For the text-containing cell, return its midpoint in [X, Y] coordinate format. 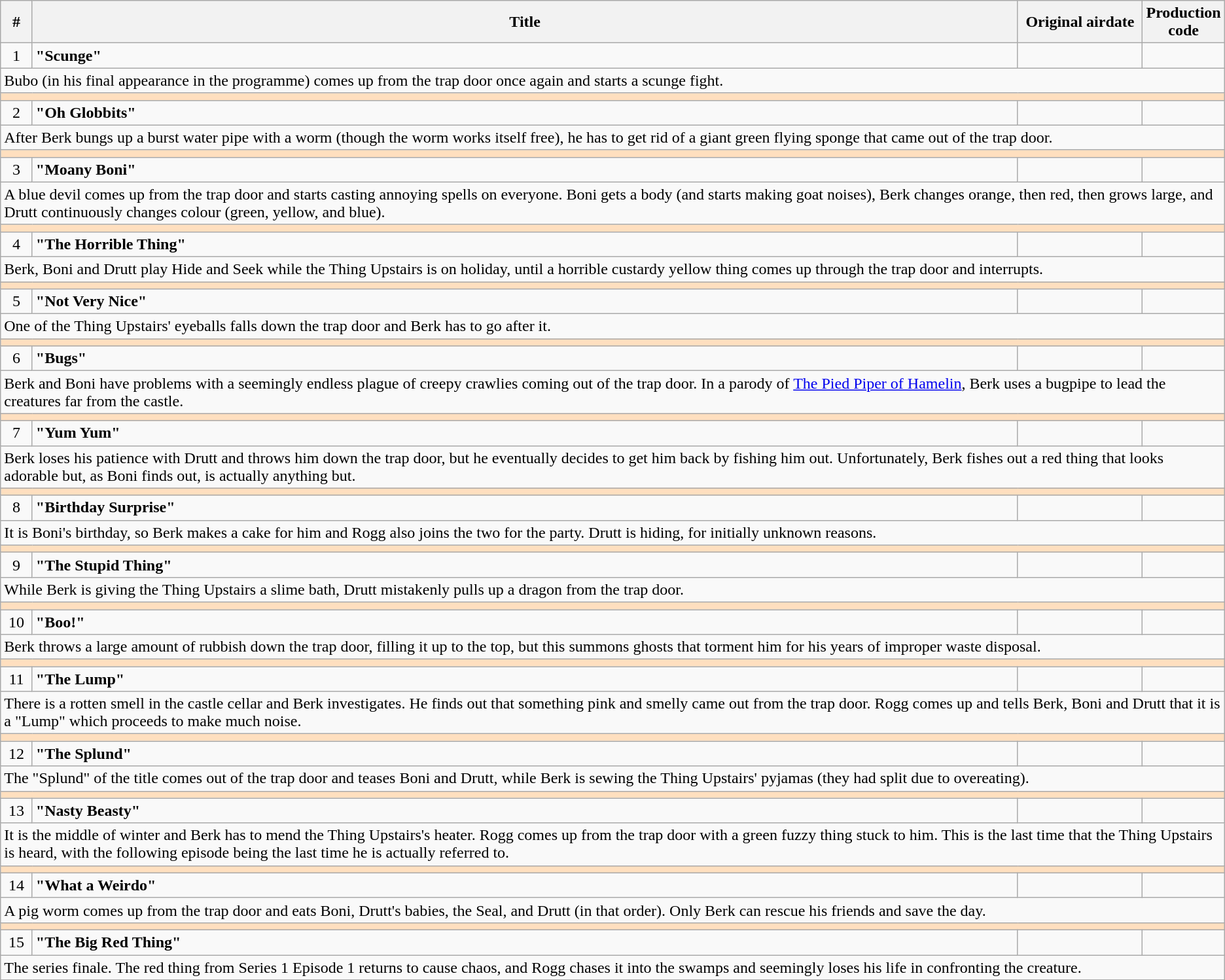
"Not Very Nice" [525, 302]
"Birthday Surprise" [525, 508]
9 [17, 565]
"Yum Yum" [525, 433]
"The Horrible Thing" [525, 244]
6 [17, 359]
While Berk is giving the Thing Upstairs a slime bath, Drutt mistakenly pulls up a dragon from the trap door. [612, 589]
"Scunge" [525, 56]
2 [17, 113]
One of the Thing Upstairs' eyeballs falls down the trap door and Berk has to go after it. [612, 326]
15 [17, 942]
1 [17, 56]
10 [17, 622]
14 [17, 885]
Production code [1183, 22]
"Nasty Beasty" [525, 811]
"What a Weirdo" [525, 885]
Original airdate [1080, 22]
Bubo (in his final appearance in the programme) comes up from the trap door once again and starts a scunge fight. [612, 80]
11 [17, 679]
7 [17, 433]
"The Splund" [525, 754]
"The Lump" [525, 679]
It is Boni's birthday, so Berk makes a cake for him and Rogg also joins the two for the party. Drutt is hiding, for initially unknown reasons. [612, 533]
"Bugs" [525, 359]
"The Big Red Thing" [525, 942]
# [17, 22]
4 [17, 244]
"Oh Globbits" [525, 113]
"Boo!" [525, 622]
3 [17, 169]
Title [525, 22]
"Moany Boni" [525, 169]
13 [17, 811]
5 [17, 302]
8 [17, 508]
12 [17, 754]
"The Stupid Thing" [525, 565]
